From the cell containing the given text, extract its center point as [x, y] coordinate. 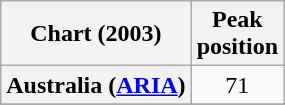
Peakposition [237, 34]
Australia (ARIA) [96, 85]
71 [237, 85]
Chart (2003) [96, 34]
